Find where the given text appears and provide that cell's center as [X, Y] coordinate. 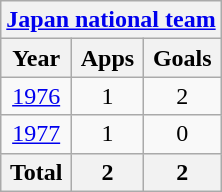
Total [36, 172]
0 [182, 134]
Apps [108, 58]
1976 [36, 96]
Year [36, 58]
Goals [182, 58]
1977 [36, 134]
Japan national team [111, 20]
